Return (X, Y) of the center of cell containing provided text 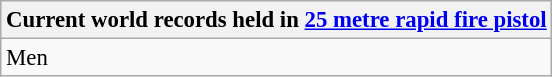
Current world records held in 25 metre rapid fire pistol (276, 20)
Men (276, 58)
